Extract the [X, Y] coordinate from the center of the cell holding the provided text.  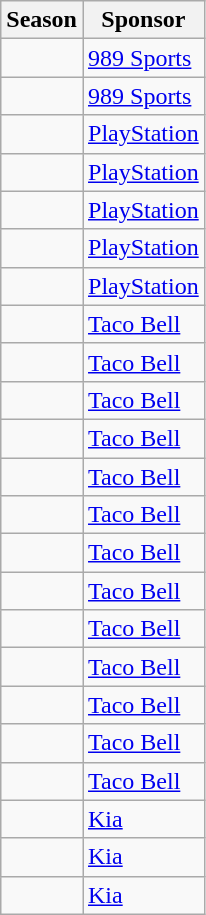
Sponsor [143, 20]
Season [42, 20]
